Extract the [X, Y] coordinate from the center of the cell holding the provided text.  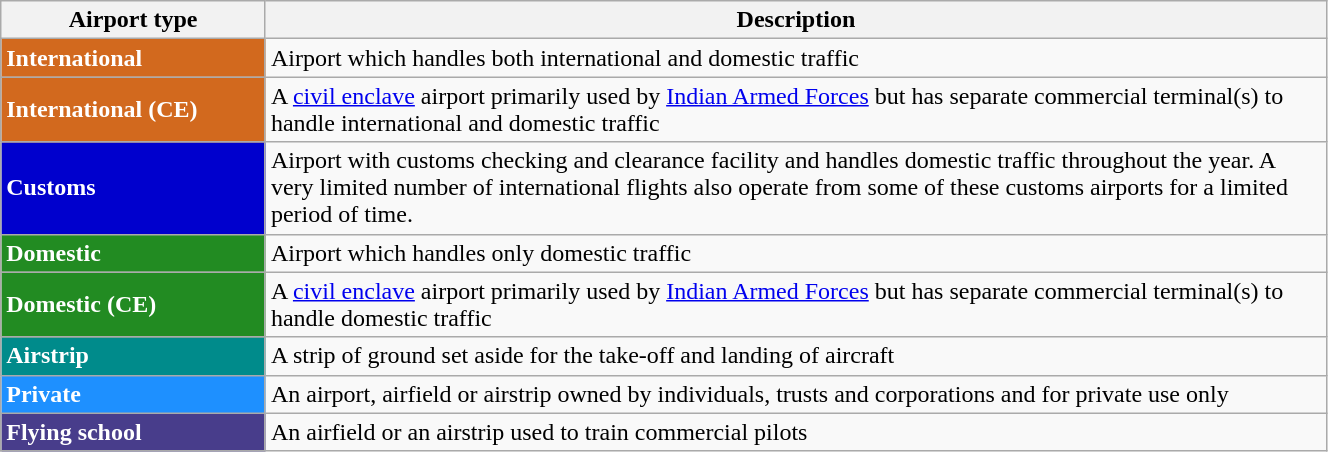
International (CE) [134, 110]
Flying school [134, 432]
Airport which handles both international and domestic traffic [796, 58]
International [134, 58]
A civil enclave airport primarily used by Indian Armed Forces but has separate commercial terminal(s) to handle domestic traffic [796, 304]
A strip of ground set aside for the take-off and landing of aircraft [796, 356]
Private [134, 394]
A civil enclave airport primarily used by Indian Armed Forces but has separate commercial terminal(s) to handle international and domestic traffic [796, 110]
Airstrip [134, 356]
An airport, airfield or airstrip owned by individuals, trusts and corporations and for private use only [796, 394]
An airfield or an airstrip used to train commercial pilots [796, 432]
Domestic [134, 253]
Domestic (CE) [134, 304]
Airport type [134, 20]
Airport which handles only domestic traffic [796, 253]
Description [796, 20]
Customs [134, 188]
